From the cell containing the given text, extract its center point as [X, Y] coordinate. 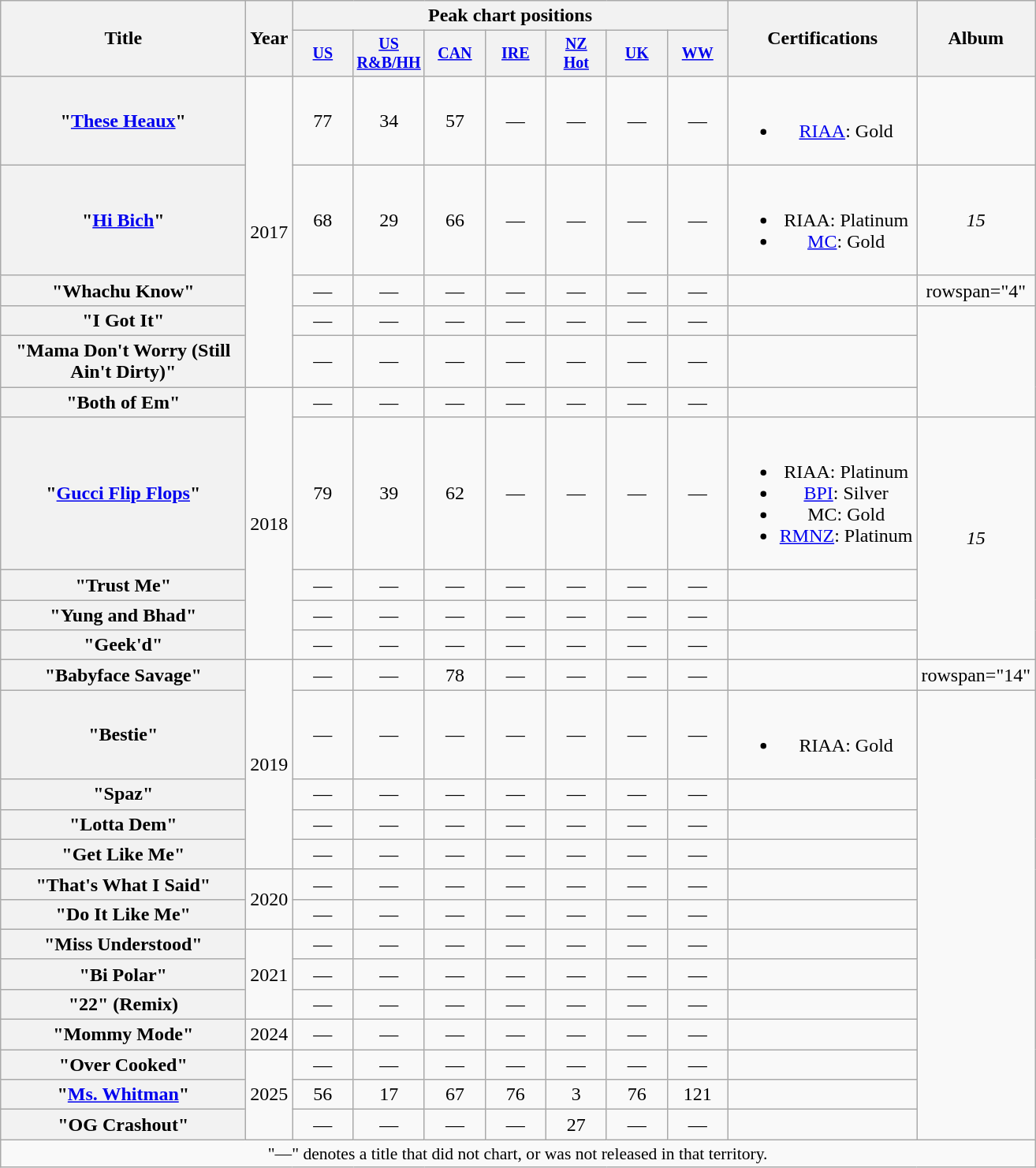
"Whachu Know" [123, 290]
66 [454, 220]
2024 [270, 1035]
"Bestie" [123, 735]
"Hi Bich" [123, 220]
CAN [454, 54]
34 [389, 120]
67 [454, 1095]
Album [976, 39]
USR&B/HH [389, 54]
IRE [516, 54]
RIAA: PlatinumMC: Gold [822, 220]
2020 [270, 899]
"Yung and Bhad" [123, 615]
2021 [270, 974]
"I Got It" [123, 320]
29 [389, 220]
WW [697, 54]
17 [389, 1095]
RIAA: PlatinumBPI: SilverMC: GoldRMNZ: Platinum [822, 494]
US [323, 54]
2025 [270, 1095]
"OG Crashout" [123, 1125]
"Ms. Whitman" [123, 1095]
2018 [270, 524]
Year [270, 39]
"Geek'd" [123, 645]
"22" (Remix) [123, 1004]
"Over Cooked" [123, 1065]
79 [323, 494]
78 [454, 675]
"Mama Don't Worry (Still Ain't Dirty)" [123, 361]
77 [323, 120]
rowspan="14" [976, 675]
Peak chart positions [510, 16]
UK [637, 54]
2019 [270, 765]
NZHot [576, 54]
121 [697, 1095]
Title [123, 39]
2017 [270, 231]
39 [389, 494]
"Miss Understood" [123, 944]
68 [323, 220]
"Gucci Flip Flops" [123, 494]
Certifications [822, 39]
"Both of Em" [123, 402]
"Bi Polar" [123, 974]
62 [454, 494]
"Get Like Me" [123, 854]
"Spaz" [123, 794]
"Trust Me" [123, 585]
"These Heaux" [123, 120]
27 [576, 1125]
"Lotta Dem" [123, 824]
57 [454, 120]
"That's What I Said" [123, 884]
rowspan="4" [976, 290]
"Babyface Savage" [123, 675]
"Mommy Mode" [123, 1035]
"Do It Like Me" [123, 914]
3 [576, 1095]
"—" denotes a title that did not chart, or was not released in that territory. [518, 1154]
56 [323, 1095]
